Pinpoint the cell where the given text exists, returning its [X, Y] midpoint coordinate. 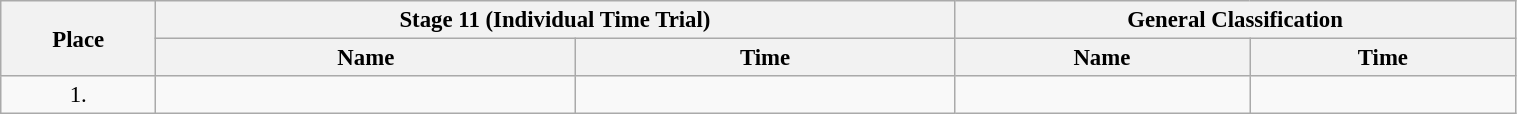
Stage 11 (Individual Time Trial) [555, 20]
General Classification [1235, 20]
Place [78, 38]
1. [78, 95]
